Capture the cell that displays the provided text and extract its (x, y) central coordinate. 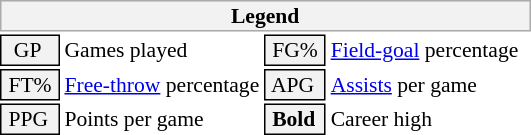
Assists per game (430, 85)
Legend (265, 16)
GP (30, 50)
Field-goal percentage (430, 50)
FG% (295, 50)
Free-throw percentage (162, 85)
Games played (162, 50)
APG (295, 85)
FT% (30, 85)
